Provide the (x, y) coordinate of the cell's center where the given text is located.  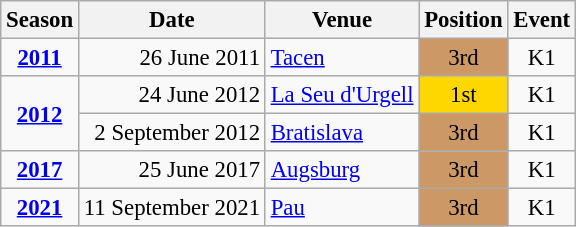
Tacen (342, 58)
La Seu d'Urgell (342, 95)
Season (40, 20)
Date (172, 20)
2 September 2012 (172, 133)
2011 (40, 58)
Augsburg (342, 170)
26 June 2011 (172, 58)
Event (542, 20)
2017 (40, 170)
2012 (40, 114)
25 June 2017 (172, 170)
Venue (342, 20)
Bratislava (342, 133)
24 June 2012 (172, 95)
1st (464, 95)
Pau (342, 208)
2021 (40, 208)
Position (464, 20)
11 September 2021 (172, 208)
